Extract the (X, Y) coordinate from the center of the cell holding the provided text.  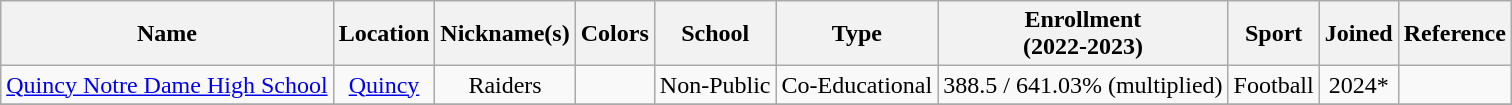
Quincy Notre Dame High School (167, 85)
Location (384, 34)
Joined (1358, 34)
Football (1274, 85)
388.5 / 641.03% (multiplied) (1083, 85)
Quincy (384, 85)
Raiders (505, 85)
Reference (1454, 34)
Enrollment(2022-2023) (1083, 34)
2024* (1358, 85)
Non-Public (715, 85)
Nickname(s) (505, 34)
Type (857, 34)
Name (167, 34)
Sport (1274, 34)
Co-Educational (857, 85)
School (715, 34)
Colors (614, 34)
